From the cell containing the given text, extract its center point as [X, Y] coordinate. 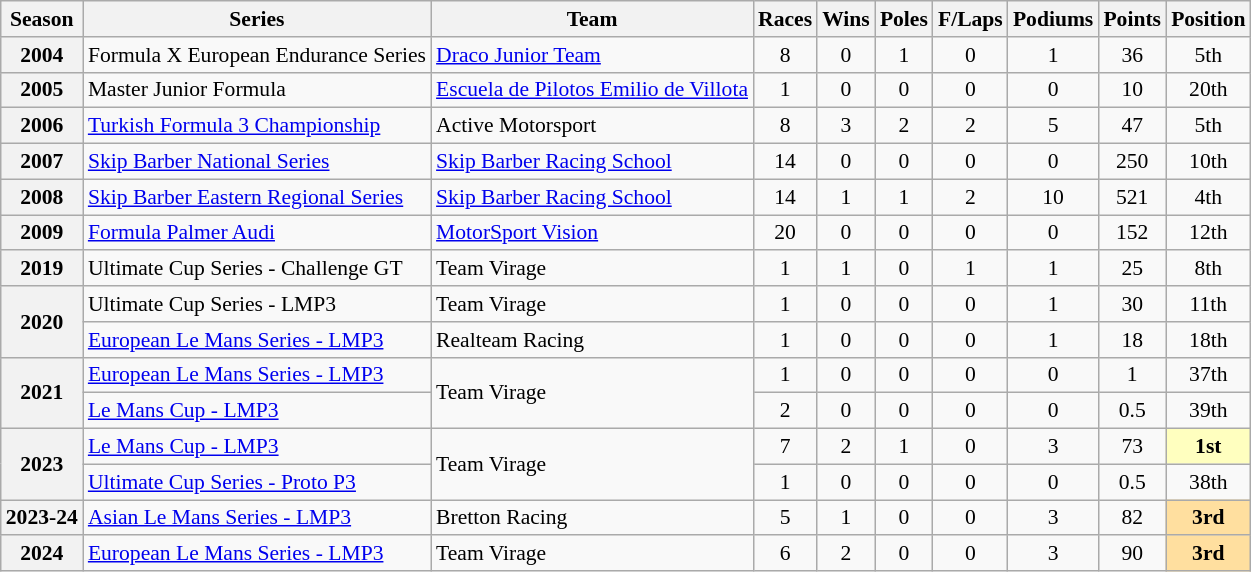
Season [42, 19]
2019 [42, 269]
Team [592, 19]
521 [1132, 197]
Races [785, 19]
36 [1132, 55]
F/Laps [970, 19]
10th [1208, 162]
250 [1132, 162]
2020 [42, 322]
2007 [42, 162]
39th [1208, 411]
Bretton Racing [592, 518]
2008 [42, 197]
Poles [904, 19]
11th [1208, 304]
4th [1208, 197]
47 [1132, 126]
38th [1208, 482]
2024 [42, 554]
20th [1208, 90]
Realteam Racing [592, 340]
Ultimate Cup Series - LMP3 [257, 304]
37th [1208, 375]
25 [1132, 269]
1st [1208, 447]
Ultimate Cup Series - Challenge GT [257, 269]
Draco Junior Team [592, 55]
2021 [42, 392]
Formula X European Endurance Series [257, 55]
Active Motorsport [592, 126]
73 [1132, 447]
2004 [42, 55]
6 [785, 554]
Skip Barber National Series [257, 162]
Podiums [1054, 19]
Formula Palmer Audi [257, 233]
Ultimate Cup Series - Proto P3 [257, 482]
2023-24 [42, 518]
90 [1132, 554]
2023 [42, 464]
Wins [846, 19]
18th [1208, 340]
Skip Barber Eastern Regional Series [257, 197]
152 [1132, 233]
Points [1132, 19]
Turkish Formula 3 Championship [257, 126]
Series [257, 19]
Asian Le Mans Series - LMP3 [257, 518]
20 [785, 233]
30 [1132, 304]
2009 [42, 233]
82 [1132, 518]
2005 [42, 90]
Position [1208, 19]
8th [1208, 269]
MotorSport Vision [592, 233]
18 [1132, 340]
2006 [42, 126]
12th [1208, 233]
Master Junior Formula [257, 90]
7 [785, 447]
Escuela de Pilotos Emilio de Villota [592, 90]
